Identify which cell holds the provided text, then report its [x, y] central coordinate. 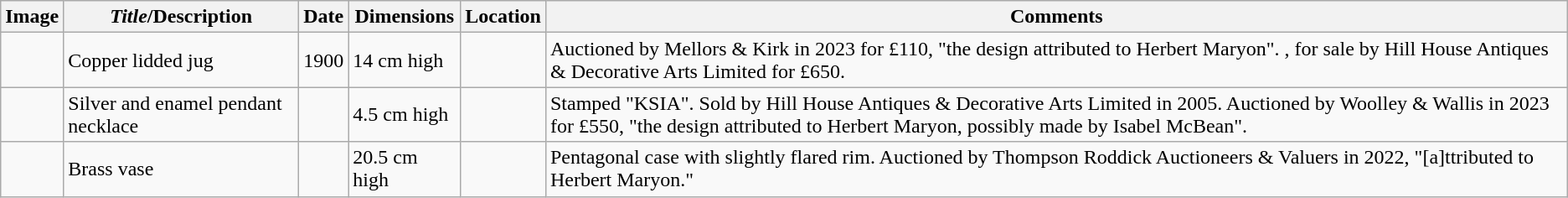
Location [503, 17]
Silver and enamel pendant necklace [181, 114]
Comments [1056, 17]
Title/Description [181, 17]
Image [32, 17]
14 cm high [405, 60]
Brass vase [181, 169]
1900 [323, 60]
Date [323, 17]
20.5 cm high [405, 169]
4.5 cm high [405, 114]
Pentagonal case with slightly flared rim. Auctioned by Thompson Roddick Auctioneers & Valuers in 2022, "[a]ttributed to Herbert Maryon." [1056, 169]
Copper lidded jug [181, 60]
Dimensions [405, 17]
